Extract the (X, Y) coordinate from the center of the cell holding the provided text.  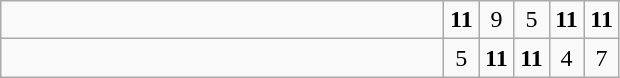
4 (566, 58)
7 (602, 58)
9 (496, 20)
